Scan for the cell matching the given text and deliver its [X, Y] coordinate at center. 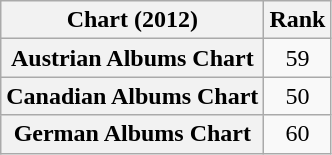
60 [298, 134]
59 [298, 58]
Chart (2012) [132, 20]
German Albums Chart [132, 134]
Rank [298, 20]
50 [298, 96]
Austrian Albums Chart [132, 58]
Canadian Albums Chart [132, 96]
